Extract the (X, Y) coordinate from the center of the cell holding the provided text.  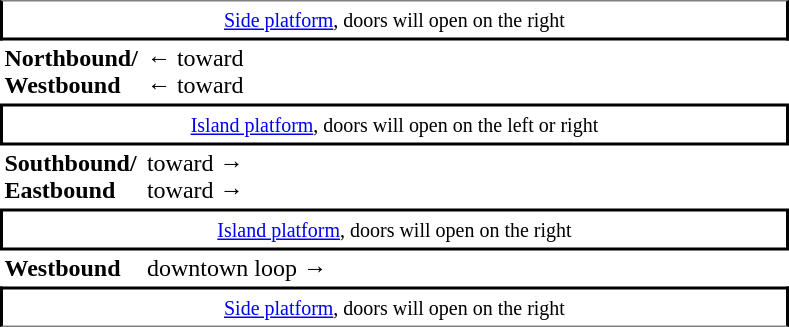
Island platform, doors will open on the right (394, 229)
downtown loop → (465, 268)
Westbound (71, 268)
toward → toward → (465, 178)
Northbound/Westbound (71, 72)
← toward ← toward (465, 72)
Southbound/Eastbound (71, 178)
Island platform, doors will open on the left or right (394, 125)
